Search for the cell housing the specified text and yield its (x, y) center coordinate. 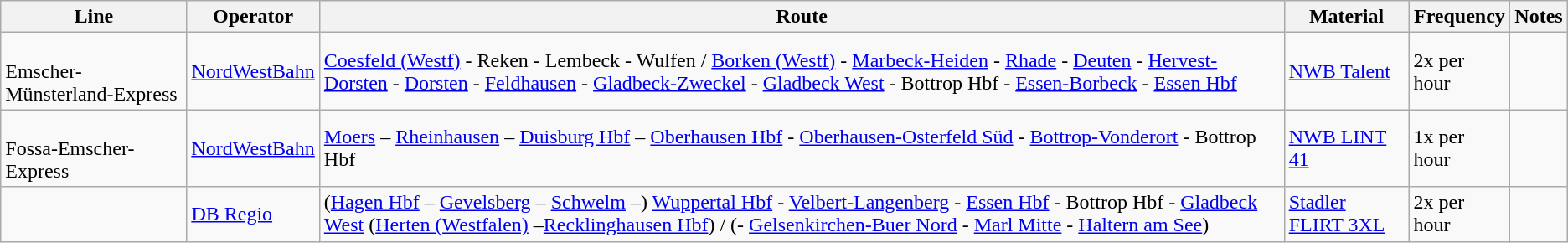
NWB Talent (1347, 71)
Material (1347, 17)
Line (94, 17)
Frequency (1459, 17)
DB Regio (253, 215)
Route (802, 17)
NWB LINT 41 (1347, 148)
Stadler FLIRT 3XL (1347, 215)
1x per hour (1459, 148)
Emscher-Münsterland-Express (94, 71)
Fossa-Emscher-Express (94, 148)
Operator (253, 17)
Notes (1539, 17)
Moers – Rheinhausen – Duisburg Hbf – Oberhausen Hbf - Oberhausen-Osterfeld Süd - Bottrop-Vonderort - Bottrop Hbf (802, 148)
